Return (X, Y) of the center of cell containing provided text 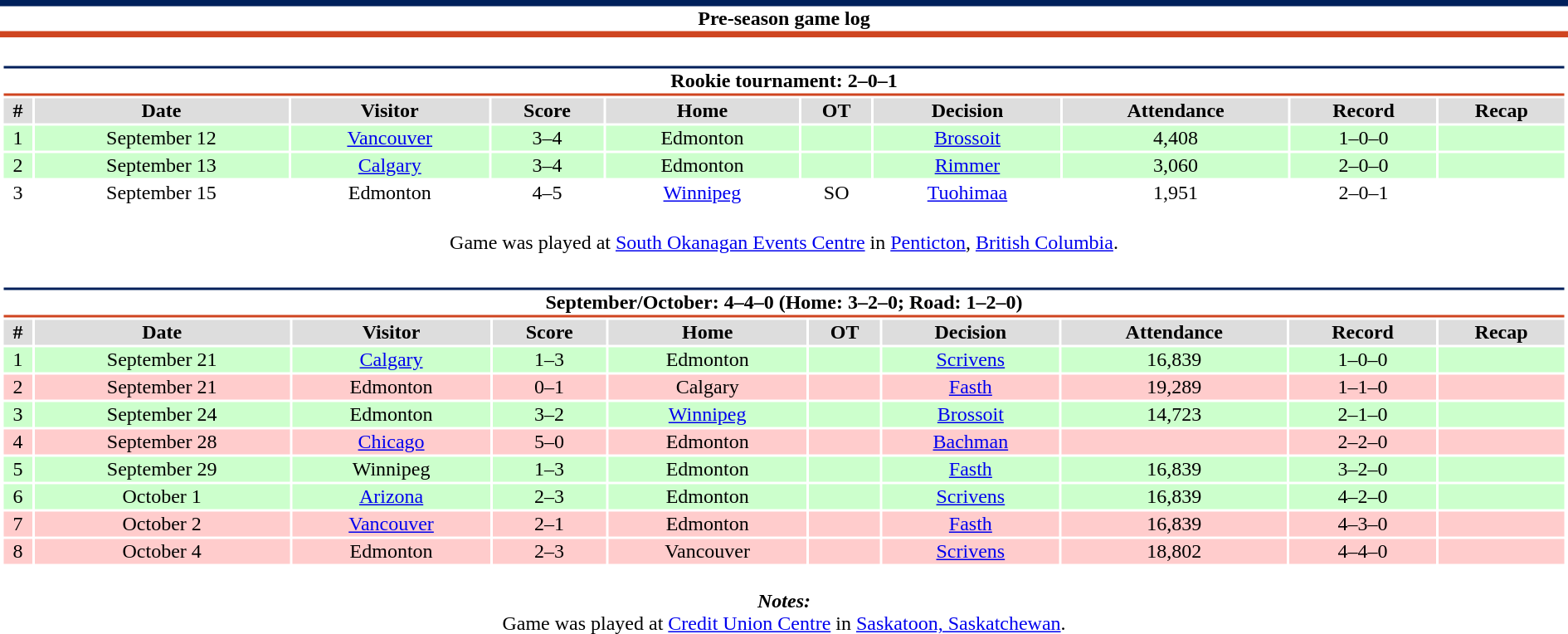
2–1 (549, 524)
8 (17, 552)
4–2–0 (1363, 497)
October 2 (161, 524)
6 (17, 497)
3–2 (549, 414)
2–1–0 (1363, 414)
14,723 (1175, 414)
5 (17, 469)
September 24 (161, 414)
1–1–0 (1363, 388)
September 15 (161, 193)
Tuohimaa (967, 193)
4–5 (548, 193)
7 (17, 524)
4 (17, 442)
September 29 (161, 469)
1,951 (1176, 193)
Rookie tournament: 2–0–1 (783, 81)
October 1 (161, 497)
September 12 (161, 139)
Arizona (392, 497)
September 13 (161, 165)
3–2–0 (1363, 469)
2–0–1 (1364, 193)
5–0 (549, 442)
September/October: 4–4–0 (Home: 3–2–0; Road: 1–2–0) (783, 302)
0–1 (549, 388)
2–0–0 (1364, 165)
4–3–0 (1363, 524)
Chicago (392, 442)
Game was played at South Okanagan Events Centre in Penticton, British Columbia. (783, 231)
4,408 (1176, 139)
19,289 (1175, 388)
18,802 (1175, 552)
Pre-season game log (784, 18)
October 4 (161, 552)
Rimmer (967, 165)
3,060 (1176, 165)
2–2–0 (1363, 442)
4–4–0 (1363, 552)
SO (836, 193)
September 28 (161, 442)
Bachman (971, 442)
